Locate the cell with the specified text and output its [X, Y] center coordinate. 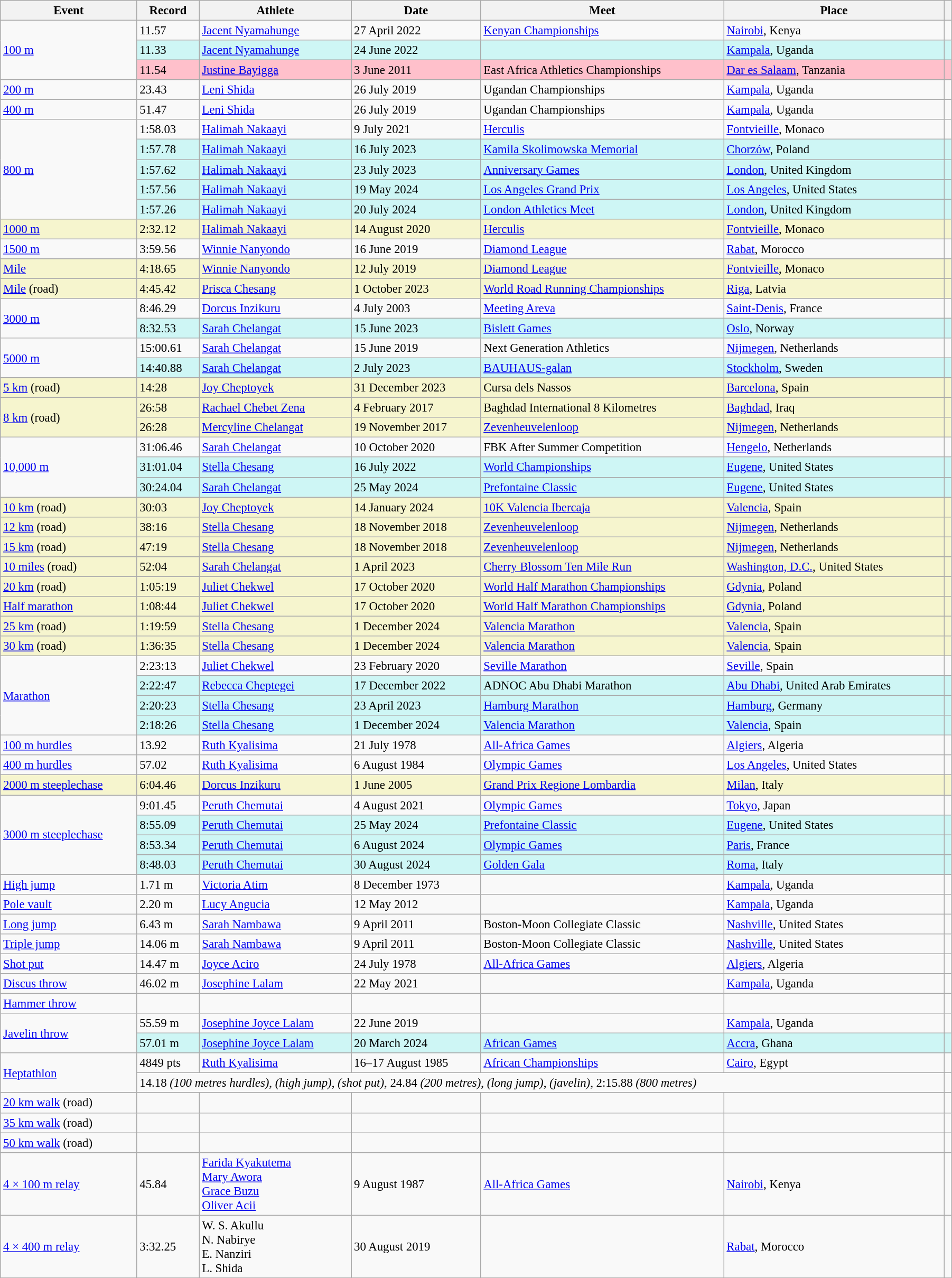
Grand Prix Regione Lombardia [602, 785]
10 October 2020 [416, 447]
24 June 2022 [416, 50]
Mercyline Chelangat [275, 427]
14:40.88 [168, 368]
16 July 2022 [416, 468]
15:00.61 [168, 348]
51.47 [168, 110]
8 December 1973 [416, 884]
Cursa dels Nassos [602, 388]
Baghdad, Iraq [834, 408]
Cairo, Egypt [834, 1063]
Long jump [69, 924]
20 km walk (road) [69, 1103]
11.54 [168, 70]
1:36:35 [168, 646]
Baghdad International 8 Kilometres [602, 408]
20 km (road) [69, 586]
10 miles (road) [69, 567]
Mile (road) [69, 288]
6 August 2024 [416, 845]
Golden Gala [602, 864]
20 July 2024 [416, 209]
14.06 m [168, 944]
31:01.04 [168, 468]
23 July 2023 [416, 170]
8:48.03 [168, 864]
African Championships [602, 1063]
2:18:26 [168, 725]
3000 m steeplechase [69, 835]
200 m [69, 90]
2:32.12 [168, 229]
Seville, Spain [834, 666]
Marathon [69, 696]
800 m [69, 169]
26:58 [168, 408]
8:46.29 [168, 309]
12 July 2019 [416, 269]
1:57.26 [168, 209]
Kamila Skolimowska Memorial [602, 150]
Discus throw [69, 984]
Next Generation Athletics [602, 348]
1000 m [69, 229]
Event [69, 11]
Seville Marathon [602, 666]
11.33 [168, 50]
Paris, France [834, 845]
East Africa Athletics Championships [602, 70]
5 km (road) [69, 388]
30:24.04 [168, 487]
World Road Running Championships [602, 288]
2 July 2023 [416, 368]
31 December 2023 [416, 388]
1:57.62 [168, 170]
Hengelo, Netherlands [834, 447]
27 April 2022 [416, 31]
Rachael Chebet Zena [275, 408]
Rebecca Cheptegei [275, 686]
BAUHAUS-galan [602, 368]
10 km (road) [69, 507]
23 February 2020 [416, 666]
11.57 [168, 31]
W. S. AkulluN. NabiryeE. NanziriL. Shida [275, 1247]
Farida KyakutemaMary AworaGrace BuzuOliver Acii [275, 1183]
15 June 2019 [416, 348]
31:06.46 [168, 447]
4 July 2003 [416, 309]
Prisca Chesang [275, 288]
12 May 2012 [416, 904]
10,000 m [69, 467]
Cherry Blossom Ten Mile Run [602, 567]
14:28 [168, 388]
1:08:44 [168, 607]
12 km (road) [69, 527]
23 April 2023 [416, 706]
46.02 m [168, 984]
Bislett Games [602, 328]
Record [168, 11]
London Athletics Meet [602, 209]
4:45.42 [168, 288]
57.02 [168, 766]
9 July 2021 [416, 129]
FBK After Summer Competition [602, 447]
1:57.78 [168, 150]
Riga, Latvia [834, 288]
9 August 1987 [416, 1183]
Barcelona, Spain [834, 388]
2000 m steeplechase [69, 785]
13.92 [168, 745]
Saint-Denis, France [834, 309]
2:22:47 [168, 686]
30 August 2024 [416, 864]
55.59 m [168, 1023]
3:59.56 [168, 249]
400 m [69, 110]
1:19:59 [168, 626]
3 June 2011 [416, 70]
Javelin throw [69, 1033]
17 December 2022 [416, 686]
Pole vault [69, 904]
Stockholm, Sweden [834, 368]
1 April 2023 [416, 567]
Chorzów, Poland [834, 150]
Kenyan Championships [602, 31]
3:32.25 [168, 1247]
22 June 2019 [416, 1023]
Date [416, 11]
Joyce Aciro [275, 964]
1:57.56 [168, 189]
4 August 2021 [416, 805]
6:04.46 [168, 785]
Roma, Italy [834, 864]
16 July 2023 [416, 150]
4849 pts [168, 1063]
8:32.53 [168, 328]
19 May 2024 [416, 189]
15 km (road) [69, 547]
Justine Bayigga [275, 70]
4 February 2017 [416, 408]
10K Valencia Ibercaja [602, 507]
15 June 2023 [416, 328]
400 m hurdles [69, 766]
30 km (road) [69, 646]
52:04 [168, 567]
Hamburg Marathon [602, 706]
20 March 2024 [416, 1043]
25 km (road) [69, 626]
Anniversary Games [602, 170]
Shot put [69, 964]
19 November 2017 [416, 427]
1.71 m [168, 884]
5000 m [69, 358]
Meet [602, 11]
Hammer throw [69, 1004]
30:03 [168, 507]
World Championships [602, 468]
6 August 1984 [416, 766]
Abu Dhabi, United Arab Emirates [834, 686]
14.47 m [168, 964]
22 May 2021 [416, 984]
50 km walk (road) [69, 1143]
Washington, D.C., United States [834, 567]
Accra, Ghana [834, 1043]
21 July 1978 [416, 745]
High jump [69, 884]
8:53.34 [168, 845]
Lucy Angucia [275, 904]
Half marathon [69, 607]
38:16 [168, 527]
45.84 [168, 1183]
Tokyo, Japan [834, 805]
Triple jump [69, 944]
Victoria Atim [275, 884]
Hamburg, Germany [834, 706]
3000 m [69, 318]
Mile [69, 269]
9:01.45 [168, 805]
100 m [69, 51]
24 July 1978 [416, 964]
Meeting Areva [602, 309]
57.01 m [168, 1043]
47:19 [168, 547]
23.43 [168, 90]
6.43 m [168, 924]
14.18 (100 metres hurdles), (high jump), (shot put), 24.84 (200 metres), (long jump), (javelin), 2:15.88 (800 metres) [540, 1083]
2.20 m [168, 904]
8 km (road) [69, 417]
16–17 August 1985 [416, 1063]
4:18.65 [168, 269]
8:55.09 [168, 825]
1500 m [69, 249]
Athlete [275, 11]
4 × 100 m relay [69, 1183]
1:05:19 [168, 586]
16 June 2019 [416, 249]
1 October 2023 [416, 288]
2:20:23 [168, 706]
35 km walk (road) [69, 1123]
1 June 2005 [416, 785]
2:23:13 [168, 666]
4 × 400 m relay [69, 1247]
100 m hurdles [69, 745]
Oslo, Norway [834, 328]
1:58.03 [168, 129]
26:28 [168, 427]
Los Angeles Grand Prix [602, 189]
African Games [602, 1043]
30 August 2019 [416, 1247]
ADNOC Abu Dhabi Marathon [602, 686]
Dar es Salaam, Tanzania [834, 70]
Milan, Italy [834, 785]
Place [834, 11]
Heptathlon [69, 1072]
Josephine Lalam [275, 984]
14 January 2024 [416, 507]
14 August 2020 [416, 229]
